From the cell containing the given text, extract its center point as [X, Y] coordinate. 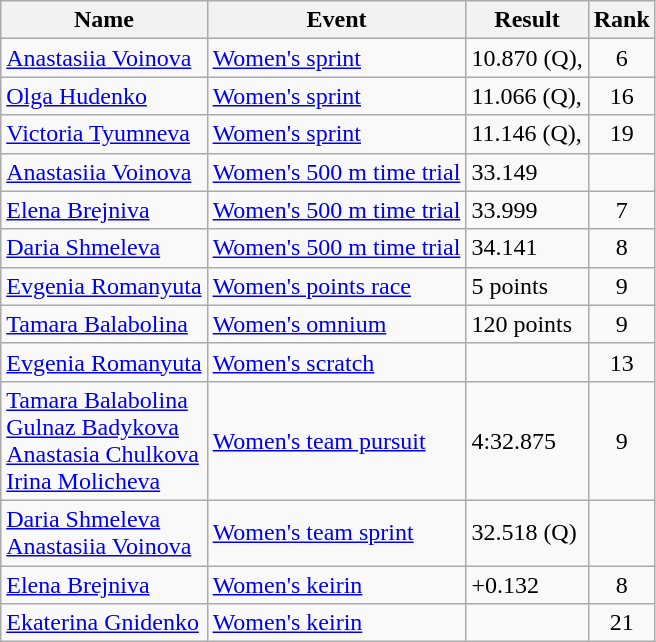
21 [622, 623]
Event [336, 20]
Women's omnium [336, 324]
11.146 (Q), [527, 134]
5 points [527, 286]
34.141 [527, 248]
+0.132 [527, 585]
11.066 (Q), [527, 96]
Rank [622, 20]
Tamara Balabolina [104, 324]
Women's team sprint [336, 532]
13 [622, 362]
Tamara BalabolinaGulnaz BadykovaAnastasia ChulkovaIrina Molicheva [104, 440]
Result [527, 20]
Name [104, 20]
Women's team pursuit [336, 440]
33.149 [527, 172]
6 [622, 58]
16 [622, 96]
Daria ShmelevaAnastasiia Voinova [104, 532]
Ekaterina Gnidenko [104, 623]
33.999 [527, 210]
7 [622, 210]
32.518 (Q) [527, 532]
Victoria Tyumneva [104, 134]
10.870 (Q), [527, 58]
120 points [527, 324]
Daria Shmeleva [104, 248]
Olga Hudenko [104, 96]
Women's scratch [336, 362]
19 [622, 134]
Women's points race [336, 286]
4:32.875 [527, 440]
